Return (X, Y) of the center of cell containing provided text 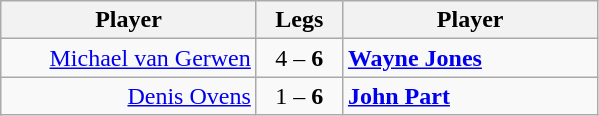
Wayne Jones (470, 58)
John Part (470, 96)
Legs (299, 20)
Denis Ovens (129, 96)
4 – 6 (299, 58)
1 – 6 (299, 96)
Michael van Gerwen (129, 58)
